Locate the cell with the specified text and output its (x, y) center coordinate. 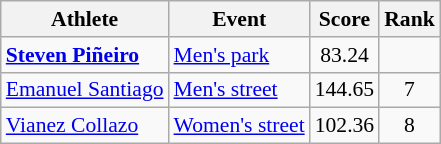
Emanuel Santiago (85, 90)
Women's street (240, 126)
Steven Piñeiro⁣ (85, 55)
Vianez Collazo (85, 126)
Score (344, 19)
102.36 (344, 126)
Men's park (240, 55)
83.24 (344, 55)
8 (410, 126)
Rank (410, 19)
Event (240, 19)
144.65 (344, 90)
Athlete (85, 19)
Men's street (240, 90)
7 (410, 90)
